Output the [X, Y] coordinate of the center of the cell containing the given text.  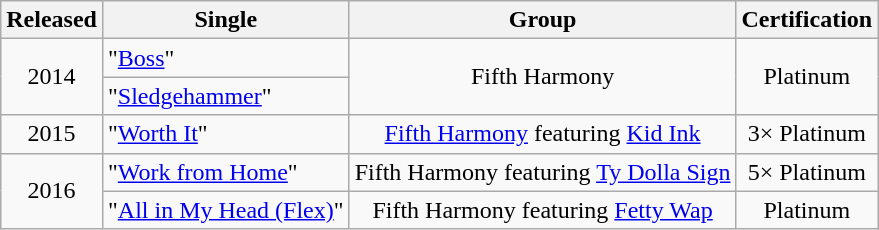
Fifth Harmony featuring Kid Ink [542, 134]
2015 [52, 134]
2014 [52, 77]
Fifth Harmony [542, 77]
"Worth It" [226, 134]
"Boss" [226, 58]
Certification [807, 20]
3× Platinum [807, 134]
Group [542, 20]
Released [52, 20]
"All in My Head (Flex)" [226, 210]
Fifth Harmony featuring Fetty Wap [542, 210]
"Sledgehammer" [226, 96]
5× Platinum [807, 172]
2016 [52, 191]
Fifth Harmony featuring Ty Dolla Sign [542, 172]
"Work from Home" [226, 172]
Single [226, 20]
